Locate the cell with the specified text and output its [X, Y] center coordinate. 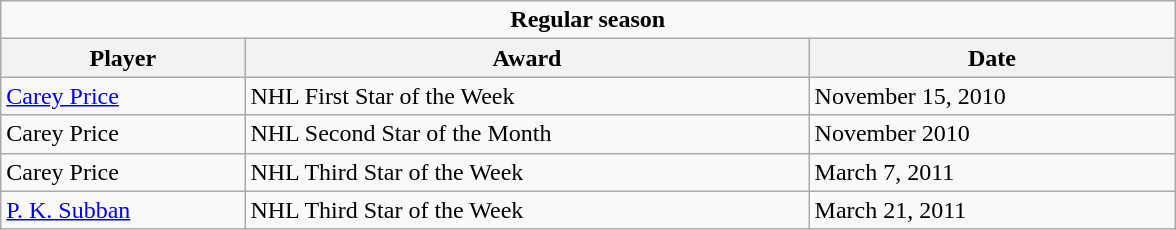
Player [123, 58]
Date [992, 58]
P. K. Subban [123, 210]
NHL Second Star of the Month [527, 134]
Award [527, 58]
November 2010 [992, 134]
NHL First Star of the Week [527, 96]
Regular season [588, 20]
March 7, 2011 [992, 172]
March 21, 2011 [992, 210]
November 15, 2010 [992, 96]
